Return the [x, y] coordinate for the center point of the cell that contains the specified text.  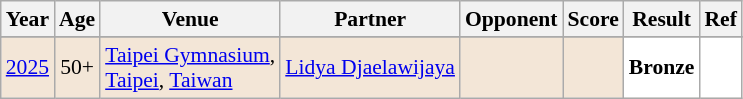
Venue [190, 19]
Age [77, 19]
Opponent [512, 19]
Result [662, 19]
Year [28, 19]
2025 [28, 68]
Score [592, 19]
Lidya Djaelawijaya [370, 68]
Ref [720, 19]
50+ [77, 68]
Taipei Gymnasium, Taipei, Taiwan [190, 68]
Partner [370, 19]
Bronze [662, 68]
